Detect which cell encompasses the target text, then output its (X, Y) center coordinate. 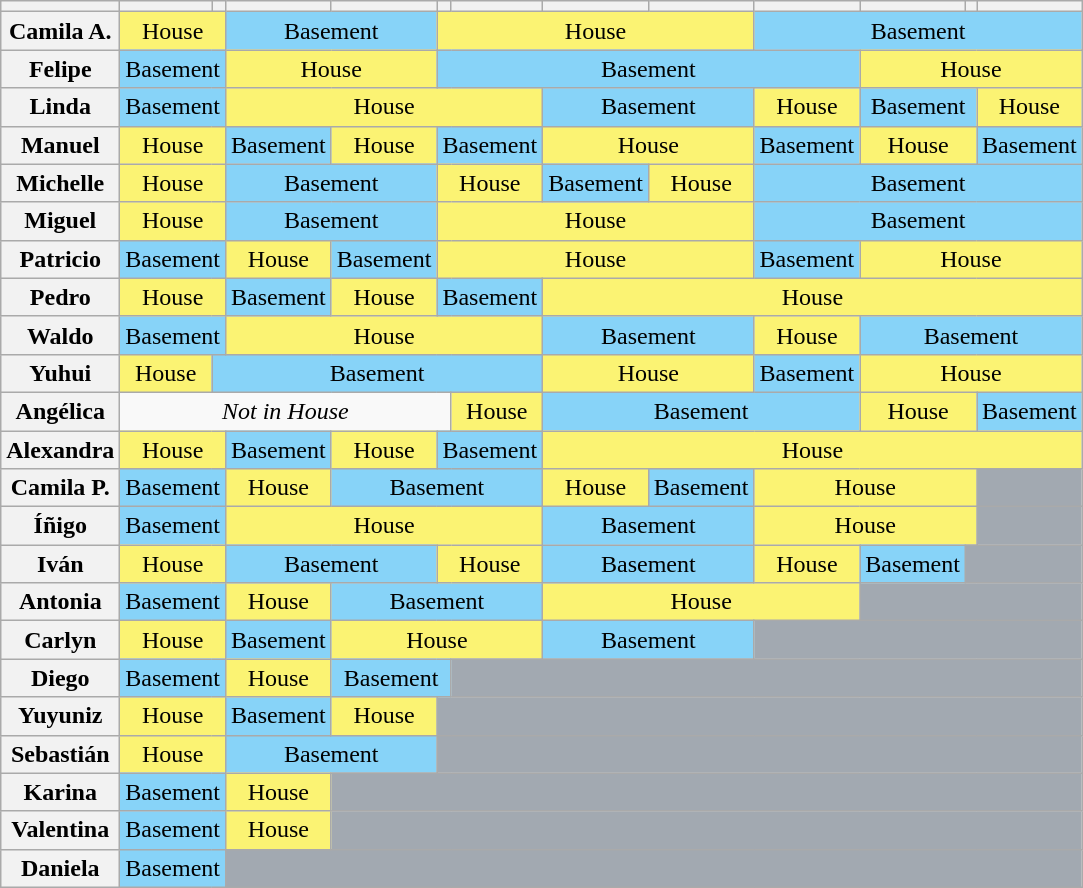
Yuhui (60, 373)
Pedro (60, 297)
Linda (60, 107)
Iván (60, 564)
Valentina (60, 830)
Camila P. (60, 488)
Camila A. (60, 31)
Felipe (60, 69)
Daniela (60, 868)
Karina (60, 792)
Alexandra (60, 449)
Antonia (60, 602)
Not in House (286, 411)
Diego (60, 678)
Michelle (60, 183)
Yuyuniz (60, 716)
Patricio (60, 259)
Manuel (60, 145)
Íñigo (60, 526)
Waldo (60, 335)
Miguel (60, 221)
Angélica (60, 411)
Carlyn (60, 640)
Sebastián (60, 754)
